From the cell containing the given text, extract its center point as [X, Y] coordinate. 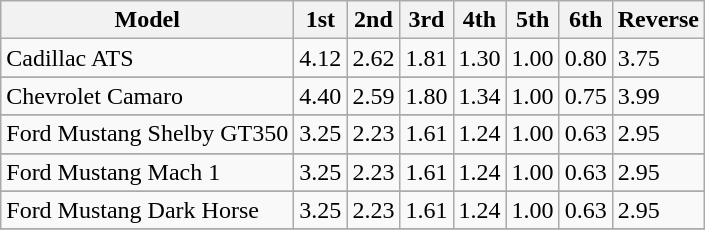
Chevrolet Camaro [148, 96]
Ford Mustang Mach 1 [148, 172]
4.12 [320, 58]
Model [148, 20]
1.30 [480, 58]
0.75 [586, 96]
Reverse [658, 20]
1.81 [426, 58]
4.40 [320, 96]
Ford Mustang Dark Horse [148, 210]
2nd [374, 20]
5th [532, 20]
6th [586, 20]
3.99 [658, 96]
0.80 [586, 58]
1st [320, 20]
1.80 [426, 96]
2.62 [374, 58]
4th [480, 20]
2.59 [374, 96]
1.34 [480, 96]
3.75 [658, 58]
Cadillac ATS [148, 58]
3rd [426, 20]
Ford Mustang Shelby GT350 [148, 134]
